Identify which cell holds the provided text, then report its (X, Y) central coordinate. 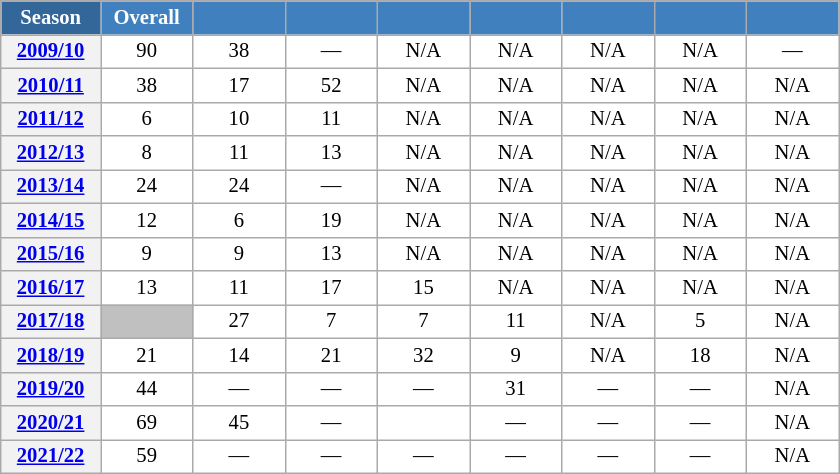
8 (146, 153)
12 (146, 220)
2020/21 (51, 423)
19 (331, 220)
2012/13 (51, 153)
2018/19 (51, 355)
5 (700, 321)
2013/14 (51, 186)
31 (516, 389)
32 (423, 355)
2016/17 (51, 287)
2015/16 (51, 254)
69 (146, 423)
2014/15 (51, 220)
2019/20 (51, 389)
52 (331, 85)
Overall (146, 17)
2011/12 (51, 119)
10 (239, 119)
2021/22 (51, 456)
18 (700, 355)
45 (239, 423)
Season (51, 17)
2009/10 (51, 51)
2017/18 (51, 321)
90 (146, 51)
14 (239, 355)
27 (239, 321)
15 (423, 287)
44 (146, 389)
59 (146, 456)
2010/11 (51, 85)
